From the cell containing the given text, extract its center point as (x, y) coordinate. 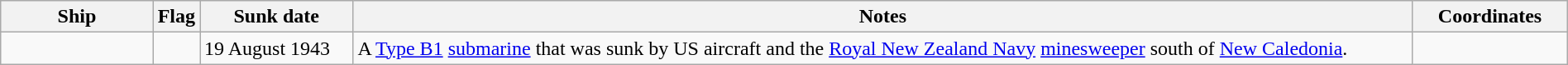
Ship (77, 17)
Flag (176, 17)
Coordinates (1490, 17)
A Type B1 submarine that was sunk by US aircraft and the Royal New Zealand Navy minesweeper south of New Caledonia. (883, 48)
Notes (883, 17)
Sunk date (276, 17)
19 August 1943 (276, 48)
